Return the (X, Y) coordinate for the center point of the cell that contains the specified text.  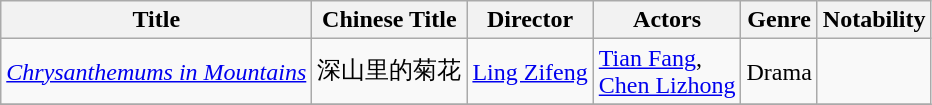
Director (530, 20)
Chrysanthemums in Mountains (156, 72)
Title (156, 20)
Actors (667, 20)
Drama (779, 72)
Ling Zifeng (530, 72)
Notability (874, 20)
Chinese Title (390, 20)
Tian Fang,Chen Lizhong (667, 72)
Genre (779, 20)
深山里的菊花 (390, 72)
